Locate the cell with the specified text and output its [X, Y] center coordinate. 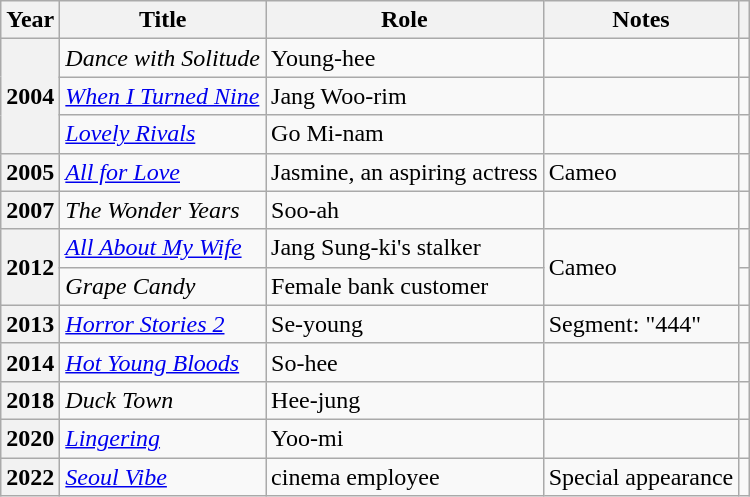
cinema employee [405, 477]
Role [405, 20]
2022 [30, 477]
Go Mi-nam [405, 134]
2004 [30, 96]
Soo-ah [405, 210]
All for Love [163, 172]
Segment: "444" [641, 324]
2005 [30, 172]
Hee-jung [405, 400]
All About My Wife [163, 248]
Notes [641, 20]
Jasmine, an aspiring actress [405, 172]
Lingering [163, 438]
Young-hee [405, 58]
Special appearance [641, 477]
Jang Woo-rim [405, 96]
2020 [30, 438]
Grape Candy [163, 286]
Duck Town [163, 400]
2018 [30, 400]
Hot Young Bloods [163, 362]
2012 [30, 267]
When I Turned Nine [163, 96]
Lovely Rivals [163, 134]
Horror Stories 2 [163, 324]
Seoul Vibe [163, 477]
Dance with Solitude [163, 58]
Title [163, 20]
2014 [30, 362]
2013 [30, 324]
The Wonder Years [163, 210]
Year [30, 20]
Female bank customer [405, 286]
Yoo-mi [405, 438]
So-hee [405, 362]
2007 [30, 210]
Jang Sung-ki's stalker [405, 248]
Se-young [405, 324]
